For the text-containing cell, return its midpoint in [x, y] coordinate format. 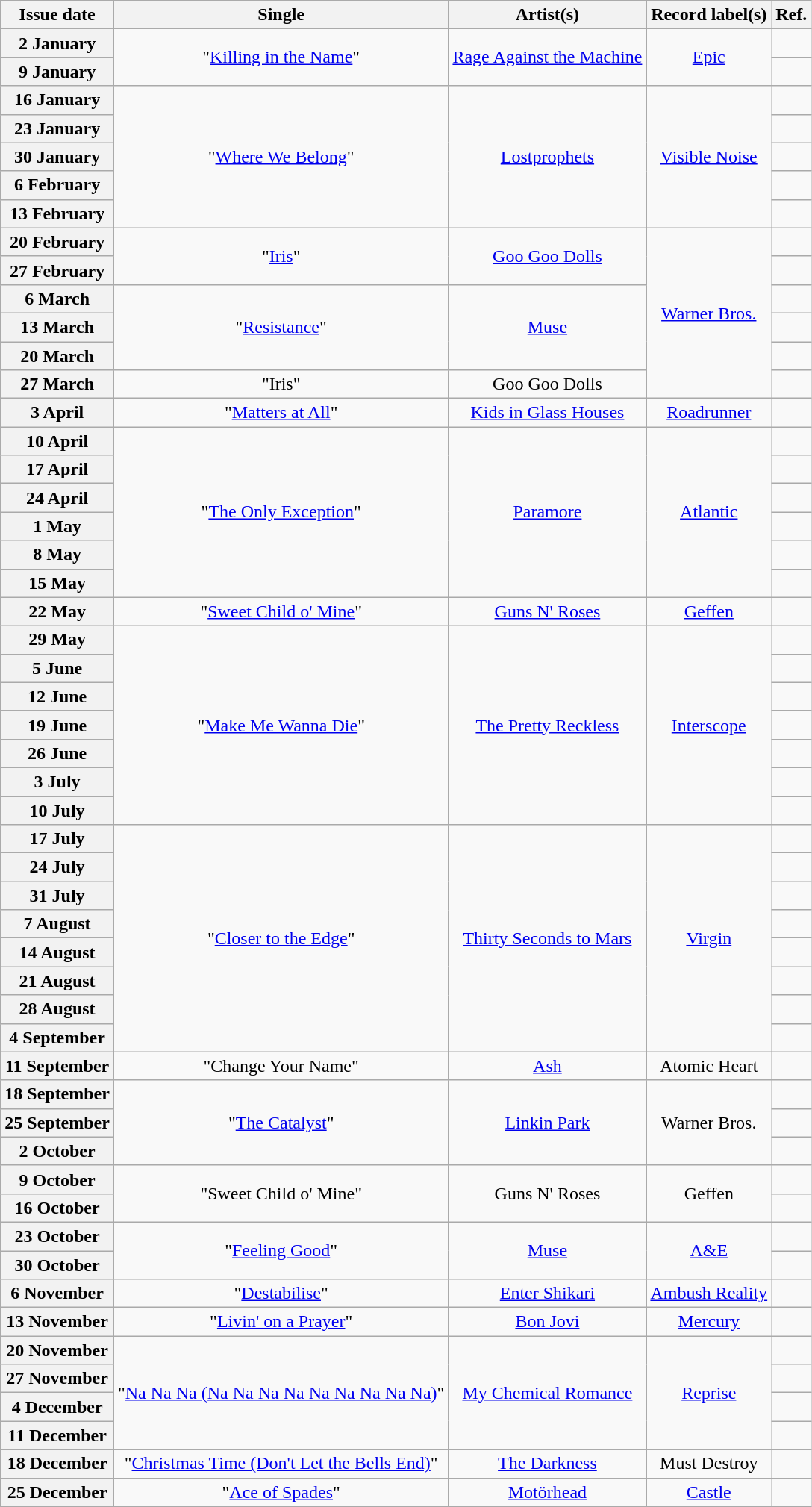
Atlantic [709, 512]
Must Destroy [709, 1464]
6 March [57, 299]
"Killing in the Name" [281, 57]
Ref. [791, 15]
6 February [57, 185]
"Christmas Time (Don't Let the Bells End)" [281, 1464]
17 April [57, 469]
Castle [709, 1492]
26 June [57, 753]
24 July [57, 867]
9 October [57, 1179]
23 October [57, 1236]
3 July [57, 781]
30 January [57, 157]
3 April [57, 413]
"The Catalyst" [281, 1123]
Record label(s) [709, 15]
13 March [57, 327]
17 July [57, 839]
31 July [57, 896]
2 January [57, 43]
"Ace of Spades" [281, 1492]
Lostprophets [548, 157]
The Darkness [548, 1464]
The Pretty Reckless [548, 725]
5 June [57, 668]
Issue date [57, 15]
8 May [57, 555]
30 October [57, 1265]
24 April [57, 498]
10 July [57, 810]
Kids in Glass Houses [548, 413]
1 May [57, 526]
Atomic Heart [709, 1066]
Enter Shikari [548, 1294]
11 September [57, 1066]
23 January [57, 128]
Rage Against the Machine [548, 57]
Interscope [709, 725]
Artist(s) [548, 15]
14 August [57, 952]
2 October [57, 1151]
13 February [57, 213]
"Where We Belong" [281, 157]
15 May [57, 583]
My Chemical Romance [548, 1393]
A&E [709, 1250]
"Make Me Wanna Die" [281, 725]
"The Only Exception" [281, 512]
13 November [57, 1322]
12 June [57, 696]
"Feeling Good" [281, 1250]
22 May [57, 611]
"Matters at All" [281, 413]
29 May [57, 640]
Roadrunner [709, 413]
25 December [57, 1492]
Motörhead [548, 1492]
Mercury [709, 1322]
20 March [57, 356]
27 November [57, 1379]
Visible Noise [709, 157]
Ambush Reality [709, 1294]
"Closer to the Edge" [281, 938]
27 February [57, 270]
Bon Jovi [548, 1322]
7 August [57, 924]
21 August [57, 981]
"Livin' on a Prayer" [281, 1322]
11 December [57, 1435]
"Destabilise" [281, 1294]
10 April [57, 441]
Single [281, 15]
25 September [57, 1123]
4 September [57, 1038]
28 August [57, 1009]
"Change Your Name" [281, 1066]
Paramore [548, 512]
20 February [57, 242]
27 March [57, 384]
Epic [709, 57]
Virgin [709, 938]
16 October [57, 1208]
19 June [57, 725]
6 November [57, 1294]
20 November [57, 1350]
16 January [57, 100]
Reprise [709, 1393]
"Na Na Na (Na Na Na Na Na Na Na Na Na)" [281, 1393]
"Resistance" [281, 327]
Linkin Park [548, 1123]
4 December [57, 1407]
18 December [57, 1464]
9 January [57, 72]
Thirty Seconds to Mars [548, 938]
18 September [57, 1094]
Ash [548, 1066]
